Extract the (x, y) coordinate from the center of the cell holding the provided text.  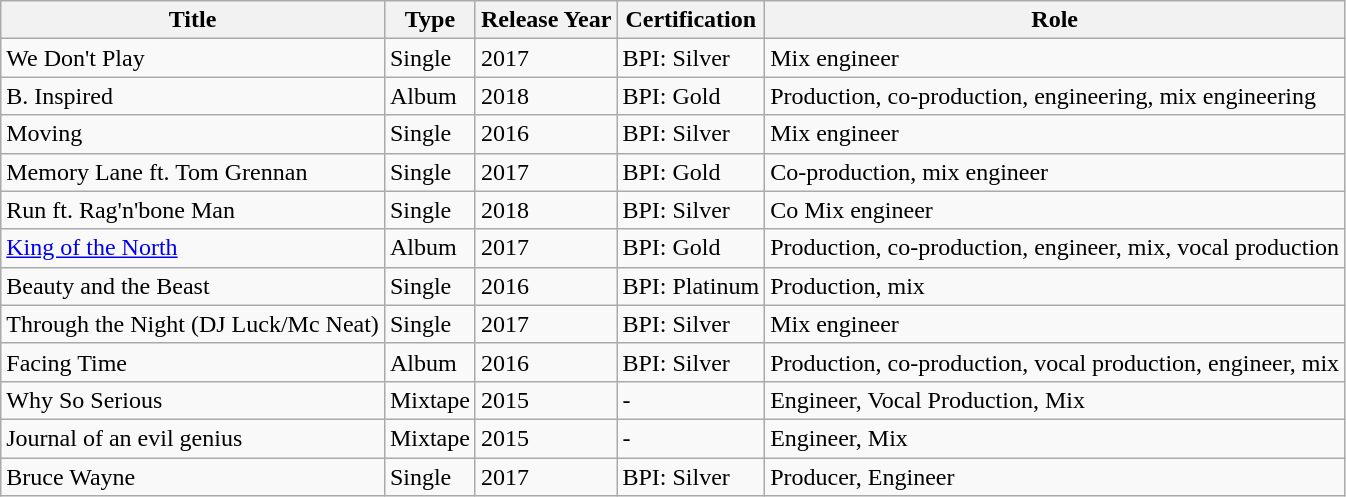
Production, mix (1055, 286)
King of the North (193, 248)
Producer, Engineer (1055, 477)
Facing Time (193, 362)
Title (193, 20)
Production, co-production, vocal production, engineer, mix (1055, 362)
Engineer, Vocal Production, Mix (1055, 400)
Through the Night (DJ Luck/Mc Neat) (193, 324)
Production, co-production, engineering, mix engineering (1055, 96)
We Don't Play (193, 58)
Release Year (546, 20)
Certification (691, 20)
Type (430, 20)
Run ft. Rag'n'bone Man (193, 210)
Bruce Wayne (193, 477)
Role (1055, 20)
Beauty and the Beast (193, 286)
Engineer, Mix (1055, 438)
Why So Serious (193, 400)
Memory Lane ft. Tom Grennan (193, 172)
Co Mix engineer (1055, 210)
Moving (193, 134)
B. Inspired (193, 96)
BPI: Platinum (691, 286)
Co-production, mix engineer (1055, 172)
Production, co-production, engineer, mix, vocal production (1055, 248)
Journal of an evil genius (193, 438)
